For the text-containing cell, return its midpoint in [x, y] coordinate format. 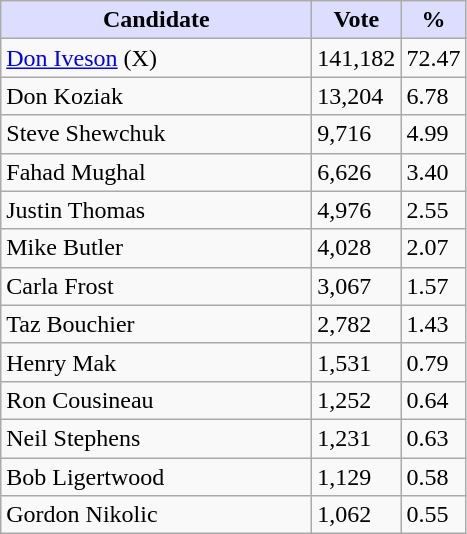
Henry Mak [156, 362]
% [434, 20]
Carla Frost [156, 286]
4,028 [356, 248]
2,782 [356, 324]
4,976 [356, 210]
Vote [356, 20]
2.55 [434, 210]
1.43 [434, 324]
Ron Cousineau [156, 400]
1,231 [356, 438]
1.57 [434, 286]
Taz Bouchier [156, 324]
6.78 [434, 96]
1,531 [356, 362]
1,129 [356, 477]
Fahad Mughal [156, 172]
72.47 [434, 58]
Neil Stephens [156, 438]
0.79 [434, 362]
9,716 [356, 134]
Steve Shewchuk [156, 134]
0.55 [434, 515]
Bob Ligertwood [156, 477]
Justin Thomas [156, 210]
Don Iveson (X) [156, 58]
1,252 [356, 400]
Gordon Nikolic [156, 515]
0.63 [434, 438]
2.07 [434, 248]
3.40 [434, 172]
141,182 [356, 58]
0.58 [434, 477]
Don Koziak [156, 96]
0.64 [434, 400]
13,204 [356, 96]
Mike Butler [156, 248]
6,626 [356, 172]
3,067 [356, 286]
1,062 [356, 515]
Candidate [156, 20]
4.99 [434, 134]
